Return the [X, Y] coordinate for the center point of the cell that contains the specified text.  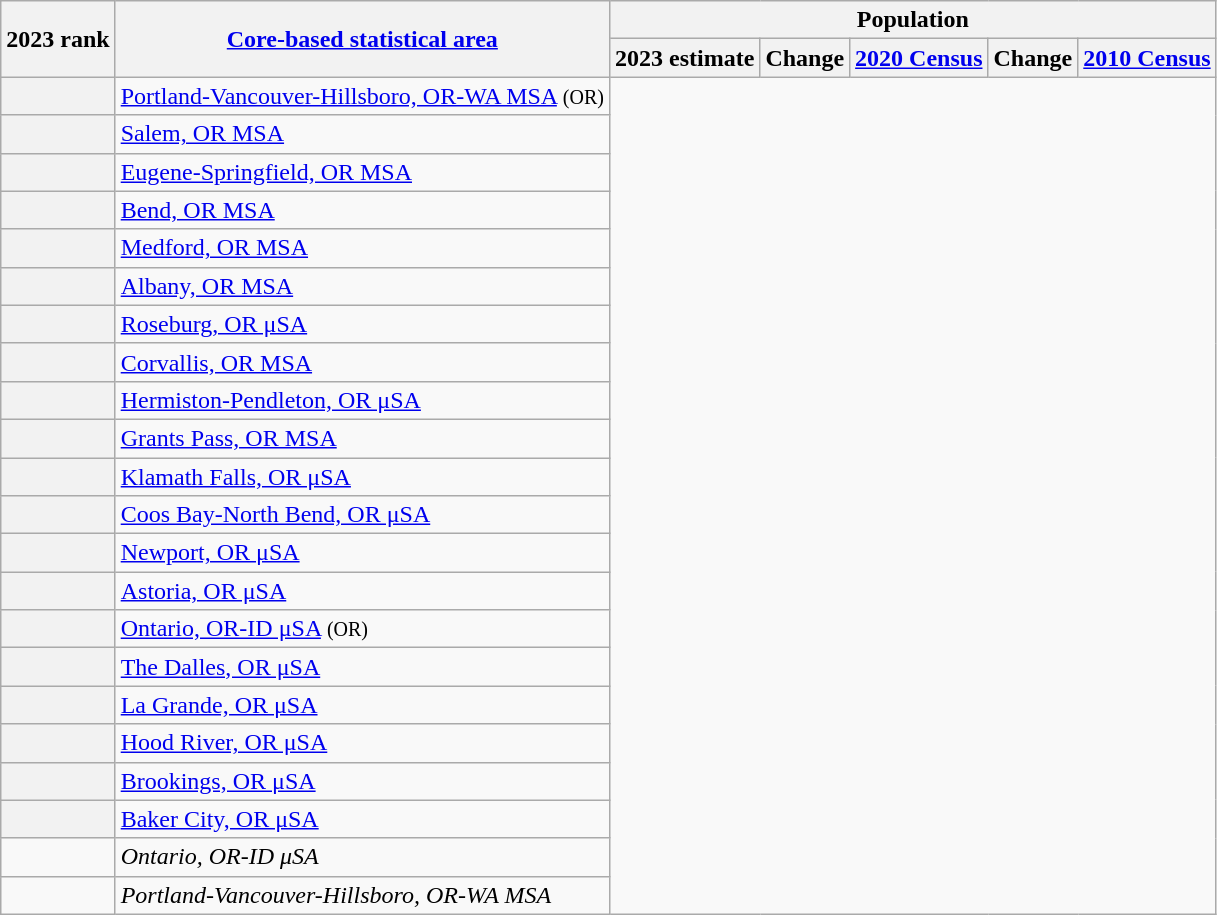
Medford, OR MSA [362, 248]
2020 Census [919, 58]
Portland-Vancouver-Hillsboro, OR-WA MSA [362, 895]
Bend, OR MSA [362, 210]
Population [912, 20]
2023 estimate [684, 58]
Ontario, OR-ID μSA [362, 857]
Brookings, OR μSA [362, 781]
2023 rank [58, 39]
Hermiston-Pendleton, OR μSA [362, 400]
Roseburg, OR μSA [362, 324]
Albany, OR MSA [362, 286]
Klamath Falls, OR μSA [362, 477]
Baker City, OR μSA [362, 819]
Astoria, OR μSA [362, 591]
Coos Bay-North Bend, OR μSA [362, 515]
Ontario, OR-ID μSA (OR) [362, 629]
Newport, OR μSA [362, 553]
Salem, OR MSA [362, 134]
The Dalles, OR μSA [362, 667]
Portland-Vancouver-Hillsboro, OR-WA MSA (OR) [362, 96]
Hood River, OR μSA [362, 743]
2010 Census [1147, 58]
Corvallis, OR MSA [362, 362]
Grants Pass, OR MSA [362, 438]
Core-based statistical area [362, 39]
Eugene-Springfield, OR MSA [362, 172]
La Grande, OR μSA [362, 705]
